From the cell containing the given text, extract its center point as [x, y] coordinate. 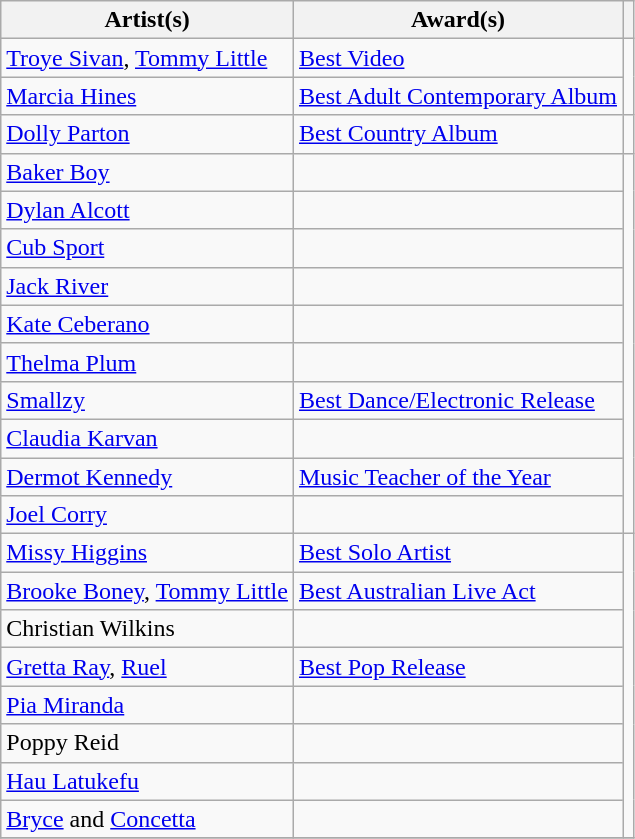
Jack River [148, 286]
Cub Sport [148, 248]
Best Solo Artist [458, 553]
Missy Higgins [148, 553]
Baker Boy [148, 172]
Best Dance/Electronic Release [458, 400]
Brooke Boney, Tommy Little [148, 591]
Marcia Hines [148, 96]
Dermot Kennedy [148, 477]
Music Teacher of the Year [458, 477]
Best Australian Live Act [458, 591]
Dylan Alcott [148, 210]
Best Pop Release [458, 667]
Kate Ceberano [148, 324]
Joel Corry [148, 515]
Poppy Reid [148, 743]
Thelma Plum [148, 362]
Christian Wilkins [148, 629]
Pia Miranda [148, 705]
Bryce and Concetta [148, 819]
Dolly Parton [148, 134]
Claudia Karvan [148, 438]
Best Video [458, 58]
Troye Sivan, Tommy Little [148, 58]
Best Country Album [458, 134]
Gretta Ray, Ruel [148, 667]
Award(s) [458, 20]
Best Adult Contemporary Album [458, 96]
Hau Latukefu [148, 781]
Smallzy [148, 400]
Artist(s) [148, 20]
